Extract the [X, Y] coordinate from the center of the cell holding the provided text.  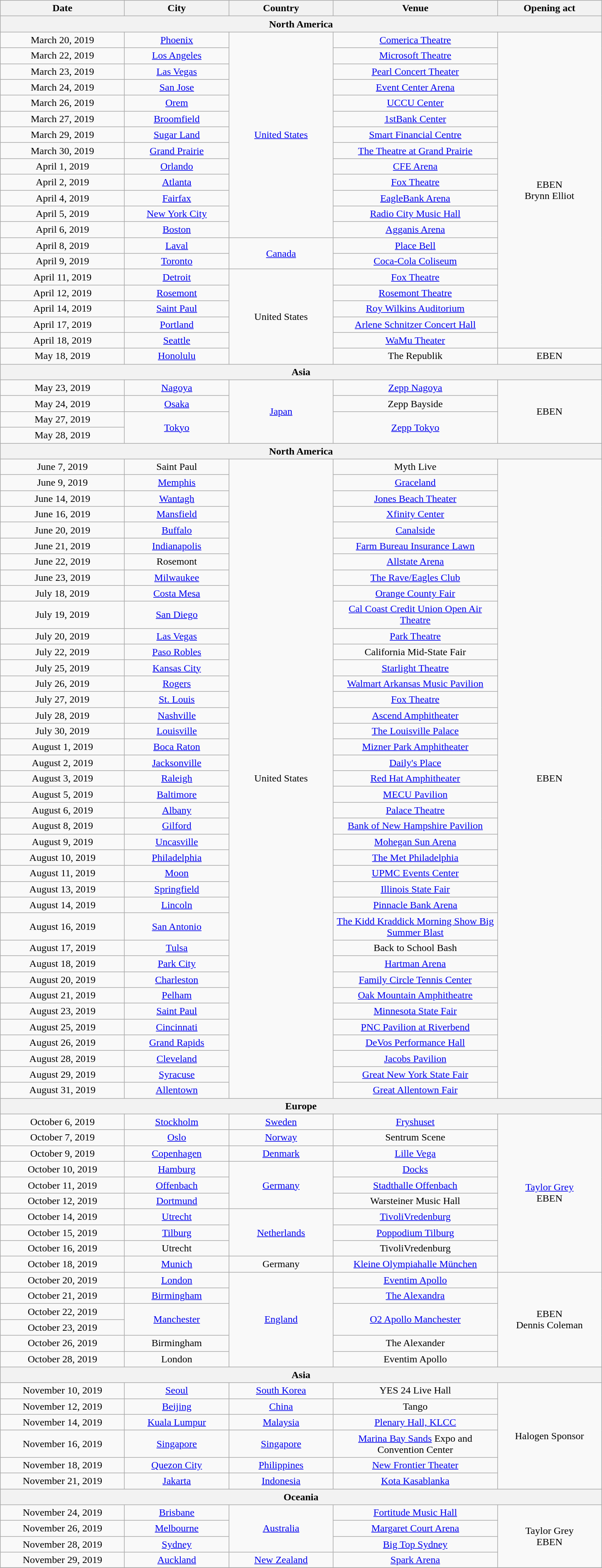
August 10, 2019 [62, 858]
August 5, 2019 [62, 794]
July 25, 2019 [62, 668]
Philippines [281, 1465]
Place Bell [415, 246]
Albany [177, 810]
Big Top Sydney [415, 1544]
October 6, 2019 [62, 1122]
November 14, 2019 [62, 1422]
Marina Bay Sands Expo and Convention Center [415, 1443]
St. Louis [177, 699]
Jakarta [177, 1481]
Grand Rapids [177, 1043]
Orlando [177, 166]
July 28, 2019 [62, 715]
Uncasville [177, 842]
The Theatre at Grand Prairie [415, 150]
Osaka [177, 403]
Margaret Court Arena [415, 1529]
Phoenix [177, 40]
Great Allentown Fair [415, 1090]
Springfield [177, 889]
Bank of New Hampshire Pavilion [415, 826]
Charleston [177, 979]
Halogen Sponsor [549, 1436]
Zepp Tokyo [415, 427]
Myth Live [415, 467]
Boston [177, 230]
Date [62, 8]
New Zealand [281, 1560]
The Republik [415, 356]
Starlight Theatre [415, 668]
Ascend Amphitheater [415, 715]
Copenhagen [177, 1153]
Comerica Theatre [415, 40]
Denmark [281, 1153]
Orange County Fair [415, 593]
Jones Beach Theater [415, 499]
August 16, 2019 [62, 927]
New Frontier Theater [415, 1465]
Toronto [177, 261]
October 7, 2019 [62, 1138]
Fryshuset [415, 1122]
San Jose [177, 87]
October 16, 2019 [62, 1249]
Great New York State Fair [415, 1074]
August 13, 2019 [62, 889]
April 11, 2019 [62, 277]
August 23, 2019 [62, 1011]
Minnesota State Fair [415, 1011]
April 1, 2019 [62, 166]
California Mid-State Fair [415, 652]
Oceania [301, 1497]
EBENDennis Coleman [549, 1320]
Brisbane [177, 1513]
April 6, 2019 [62, 230]
England [281, 1320]
March 29, 2019 [62, 135]
Tulsa [177, 948]
March 30, 2019 [62, 150]
June 7, 2019 [62, 467]
Country [281, 8]
Mizner Park Amphitheater [415, 747]
May 18, 2019 [62, 356]
Canalside [415, 530]
Agganis Arena [415, 230]
1stBank Center [415, 119]
August 26, 2019 [62, 1043]
South Korea [281, 1391]
Rogers [177, 683]
China [281, 1406]
October 21, 2019 [62, 1296]
Detroit [177, 277]
Sentrum Scene [415, 1138]
July 26, 2019 [62, 683]
Mansfield [177, 514]
August 31, 2019 [62, 1090]
August 21, 2019 [62, 995]
March 23, 2019 [62, 71]
Dortmund [177, 1201]
April 4, 2019 [62, 198]
Warsteiner Music Hall [415, 1201]
March 22, 2019 [62, 56]
Kleine Olympiahalle München [415, 1264]
Kuala Lumpur [177, 1422]
August 11, 2019 [62, 873]
The Kidd Kraddick Morning Show Big Summer Blast [415, 927]
Lincoln [177, 905]
Illinois State Fair [415, 889]
Louisville [177, 731]
October 14, 2019 [62, 1217]
July 27, 2019 [62, 699]
Back to School Bash [415, 948]
Cincinnati [177, 1027]
May 24, 2019 [62, 403]
Plenary Hall, KLCC [415, 1422]
August 3, 2019 [62, 779]
October 23, 2019 [62, 1327]
October 11, 2019 [62, 1185]
Moon [177, 873]
Laval [177, 246]
October 10, 2019 [62, 1169]
June 9, 2019 [62, 483]
Malaysia [281, 1422]
March 27, 2019 [62, 119]
November 21, 2019 [62, 1481]
Tango [415, 1406]
Microsoft Theatre [415, 56]
CFE Arena [415, 166]
October 20, 2019 [62, 1280]
October 15, 2019 [62, 1233]
April 8, 2019 [62, 246]
May 28, 2019 [62, 435]
Event Center Arena [415, 87]
August 17, 2019 [62, 948]
March 20, 2019 [62, 40]
WaMu Theater [415, 340]
Seoul [177, 1391]
August 2, 2019 [62, 763]
October 18, 2019 [62, 1264]
August 8, 2019 [62, 826]
Japan [281, 411]
Allentown [177, 1090]
Park City [177, 963]
October 12, 2019 [62, 1201]
EagleBank Arena [415, 198]
May 23, 2019 [62, 388]
Orem [177, 103]
Cleveland [177, 1059]
Kansas City [177, 668]
April 2, 2019 [62, 182]
Australia [281, 1529]
New York City [177, 214]
November 26, 2019 [62, 1529]
August 20, 2019 [62, 979]
San Antonio [177, 927]
UPMC Events Center [415, 873]
April 17, 2019 [62, 324]
June 14, 2019 [62, 499]
Syracuse [177, 1074]
Manchester [177, 1320]
Pinnacle Bank Arena [415, 905]
April 5, 2019 [62, 214]
Offenbach [177, 1185]
July 22, 2019 [62, 652]
Norway [281, 1138]
O2 Apollo Manchester [415, 1320]
August 14, 2019 [62, 905]
Rosemont Theatre [415, 293]
July 19, 2019 [62, 615]
Kota Kasablanka [415, 1481]
April 9, 2019 [62, 261]
Xfinity Center [415, 514]
June 21, 2019 [62, 546]
May 27, 2019 [62, 419]
October 28, 2019 [62, 1359]
Indianapolis [177, 546]
Melbourne [177, 1529]
Poppodium Tilburg [415, 1233]
Red Hat Amphitheater [415, 779]
July 20, 2019 [62, 636]
Canada [281, 253]
November 16, 2019 [62, 1443]
Philadelphia [177, 858]
Auckland [177, 1560]
November 29, 2019 [62, 1560]
Lille Vega [415, 1153]
Tokyo [177, 427]
July 30, 2019 [62, 731]
Arlene Schnitzer Concert Hall [415, 324]
Pearl Concert Theater [415, 71]
Oslo [177, 1138]
October 22, 2019 [62, 1312]
Grand Prairie [177, 150]
DeVos Performance Hall [415, 1043]
Farm Bureau Insurance Lawn [415, 546]
MECU Pavilion [415, 794]
Venue [415, 8]
Seattle [177, 340]
PNC Pavilion at Riverbend [415, 1027]
Fortitude Music Hall [415, 1513]
Sydney [177, 1544]
Wantagh [177, 499]
Baltimore [177, 794]
Nashville [177, 715]
Daily's Place [415, 763]
The Met Philadelphia [415, 858]
Hamburg [177, 1169]
November 10, 2019 [62, 1391]
June 22, 2019 [62, 562]
Coca-Cola Coliseum [415, 261]
Sugar Land [177, 135]
Family Circle Tennis Center [415, 979]
Broomfield [177, 119]
October 26, 2019 [62, 1343]
Buffalo [177, 530]
YES 24 Live Hall [415, 1391]
Milwaukee [177, 578]
UCCU Center [415, 103]
March 26, 2019 [62, 103]
April 12, 2019 [62, 293]
June 20, 2019 [62, 530]
San Diego [177, 615]
Mohegan Sun Arena [415, 842]
Park Theatre [415, 636]
Netherlands [281, 1232]
Jacksonville [177, 763]
Boca Raton [177, 747]
Palace Theatre [415, 810]
City [177, 8]
Sweden [281, 1122]
Oak Mountain Amphitheatre [415, 995]
November 18, 2019 [62, 1465]
August 25, 2019 [62, 1027]
Raleigh [177, 779]
Cal Coast Credit Union Open Air Theatre [415, 615]
Graceland [415, 483]
Munich [177, 1264]
Opening act [549, 8]
Nagoya [177, 388]
Stadthalle Offenbach [415, 1185]
April 14, 2019 [62, 309]
Stockholm [177, 1122]
August 28, 2019 [62, 1059]
August 6, 2019 [62, 810]
The Louisville Palace [415, 731]
Walmart Arkansas Music Pavilion [415, 683]
The Alexandra [415, 1296]
Fairfax [177, 198]
Memphis [177, 483]
Atlanta [177, 182]
Paso Robles [177, 652]
August 18, 2019 [62, 963]
Honolulu [177, 356]
Los Angeles [177, 56]
Costa Mesa [177, 593]
March 24, 2019 [62, 87]
August 9, 2019 [62, 842]
Tilburg [177, 1233]
Pelham [177, 995]
Roy Wilkins Auditorium [415, 309]
Europe [301, 1106]
July 18, 2019 [62, 593]
Gilford [177, 826]
Beijing [177, 1406]
Jacobs Pavilion [415, 1059]
Hartman Arena [415, 963]
Zepp Bayside [415, 403]
The Rave/Eagles Club [415, 578]
Smart Financial Centre [415, 135]
Indonesia [281, 1481]
August 29, 2019 [62, 1074]
Allstate Arena [415, 562]
Quezon City [177, 1465]
November 24, 2019 [62, 1513]
April 18, 2019 [62, 340]
August 1, 2019 [62, 747]
Radio City Music Hall [415, 214]
Docks [415, 1169]
EBENBrynn Elliot [549, 190]
June 16, 2019 [62, 514]
Spark Arena [415, 1560]
Zepp Nagoya [415, 388]
June 23, 2019 [62, 578]
Portland [177, 324]
The Alexander [415, 1343]
November 12, 2019 [62, 1406]
October 9, 2019 [62, 1153]
November 28, 2019 [62, 1544]
